Search for the cell housing the specified text and yield its [x, y] center coordinate. 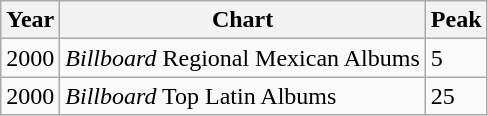
Billboard Regional Mexican Albums [242, 58]
25 [456, 96]
Peak [456, 20]
Chart [242, 20]
5 [456, 58]
Year [30, 20]
Billboard Top Latin Albums [242, 96]
